Determine the (X, Y) coordinate at the center of the cell enclosing the given text.  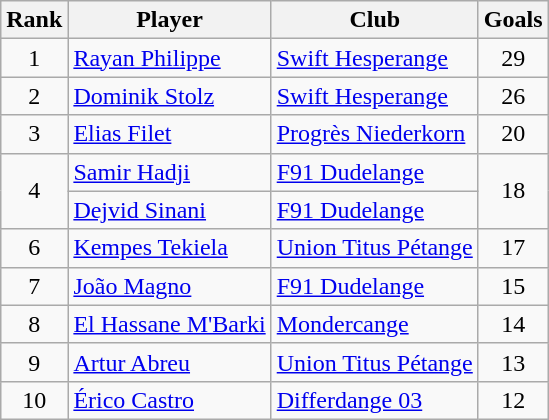
Érico Castro (170, 400)
Samir Hadji (170, 172)
9 (34, 362)
Player (170, 20)
Dejvid Sinani (170, 210)
17 (513, 248)
10 (34, 400)
Rank (34, 20)
4 (34, 191)
14 (513, 324)
29 (513, 58)
João Magno (170, 286)
Rayan Philippe (170, 58)
13 (513, 362)
20 (513, 134)
12 (513, 400)
3 (34, 134)
2 (34, 96)
Progrès Niederkorn (374, 134)
15 (513, 286)
1 (34, 58)
7 (34, 286)
Dominik Stolz (170, 96)
Differdange 03 (374, 400)
Club (374, 20)
18 (513, 191)
Artur Abreu (170, 362)
8 (34, 324)
El Hassane M'Barki (170, 324)
6 (34, 248)
26 (513, 96)
Mondercange (374, 324)
Kempes Tekiela (170, 248)
Goals (513, 20)
Elias Filet (170, 134)
